Detect which cell encompasses the target text, then output its [x, y] center coordinate. 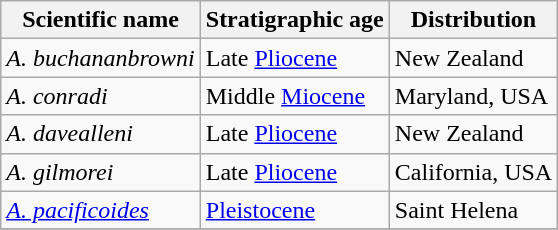
Maryland, USA [473, 96]
Pleistocene [294, 210]
Saint Helena [473, 210]
A. davealleni [101, 134]
California, USA [473, 172]
A. gilmorei [101, 172]
Stratigraphic age [294, 20]
A. pacificoides [101, 210]
Distribution [473, 20]
Scientific name [101, 20]
A. buchananbrowni [101, 58]
A. conradi [101, 96]
Middle Miocene [294, 96]
